Capture the cell that displays the provided text and extract its (x, y) central coordinate. 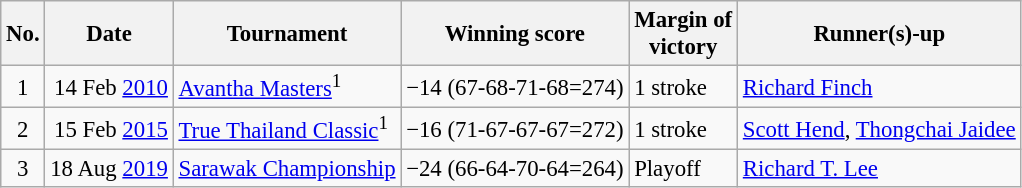
True Thailand Classic1 (287, 129)
Scott Hend, Thongchai Jaidee (880, 129)
Richard T. Lee (880, 169)
Date (109, 34)
18 Aug 2019 (109, 169)
2 (23, 129)
Runner(s)-up (880, 34)
Winning score (515, 34)
Margin ofvictory (684, 34)
No. (23, 34)
1 (23, 87)
Sarawak Championship (287, 169)
15 Feb 2015 (109, 129)
Playoff (684, 169)
Tournament (287, 34)
Richard Finch (880, 87)
14 Feb 2010 (109, 87)
−14 (67-68-71-68=274) (515, 87)
−16 (71-67-67-67=272) (515, 129)
−24 (66-64-70-64=264) (515, 169)
Avantha Masters1 (287, 87)
3 (23, 169)
